Find where the given text appears and provide that cell's center as [X, Y] coordinate. 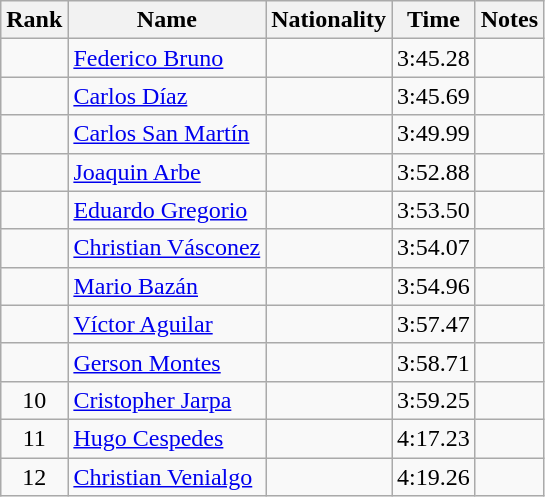
Cristopher Jarpa [167, 400]
3:53.50 [434, 210]
3:45.28 [434, 58]
3:54.07 [434, 248]
3:52.88 [434, 172]
Rank [34, 20]
10 [34, 400]
3:59.25 [434, 400]
Carlos San Martín [167, 134]
4:17.23 [434, 438]
Time [434, 20]
3:45.69 [434, 96]
11 [34, 438]
3:49.99 [434, 134]
Christian Vásconez [167, 248]
Gerson Montes [167, 362]
Notes [509, 20]
Federico Bruno [167, 58]
3:57.47 [434, 324]
Mario Bazán [167, 286]
Eduardo Gregorio [167, 210]
3:54.96 [434, 286]
Víctor Aguilar [167, 324]
Name [167, 20]
Joaquin Arbe [167, 172]
Carlos Díaz [167, 96]
Hugo Cespedes [167, 438]
Nationality [329, 20]
4:19.26 [434, 477]
3:58.71 [434, 362]
12 [34, 477]
Christian Venialgo [167, 477]
